Return the [X, Y] coordinate for the center point of the cell that contains the specified text.  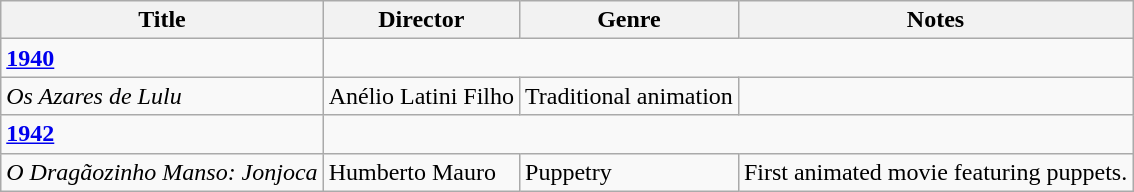
Notes [935, 20]
O Dragãozinho Manso: Jonjoca [162, 172]
Os Azares de Lulu [162, 96]
Genre [630, 20]
Director [421, 20]
Humberto Mauro [421, 172]
Puppetry [630, 172]
1940 [162, 58]
1942 [162, 134]
First animated movie featuring puppets. [935, 172]
Traditional animation [630, 96]
Anélio Latini Filho [421, 96]
Title [162, 20]
